Extract the (x, y) coordinate from the center of the cell holding the provided text.  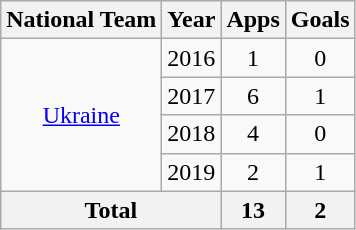
Year (192, 20)
2016 (192, 58)
Total (111, 210)
National Team (82, 20)
4 (253, 134)
2018 (192, 134)
6 (253, 96)
2017 (192, 96)
2019 (192, 172)
Apps (253, 20)
13 (253, 210)
Ukraine (82, 115)
Goals (320, 20)
